Provide the [x, y] coordinate of the cell's center where the given text is located.  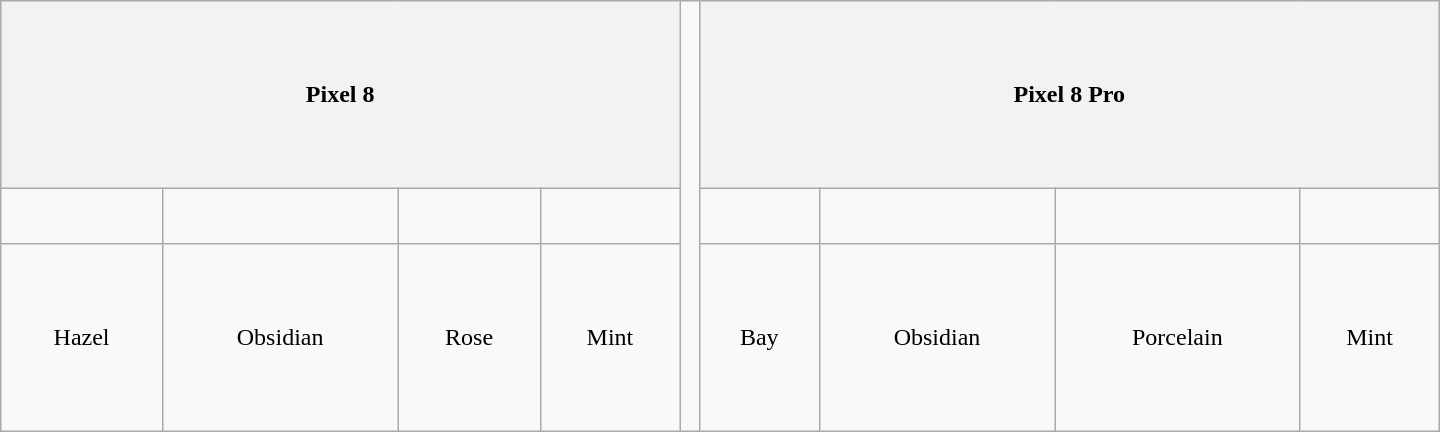
Rose [469, 337]
Pixel 8 [340, 95]
Bay [759, 337]
Pixel 8 Pro [1069, 95]
Hazel [82, 337]
Porcelain [1178, 337]
